Identify which cell holds the provided text, then report its (x, y) central coordinate. 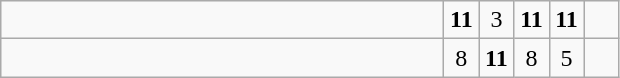
3 (496, 20)
5 (566, 58)
